Determine the (X, Y) coordinate at the center of the cell enclosing the given text.  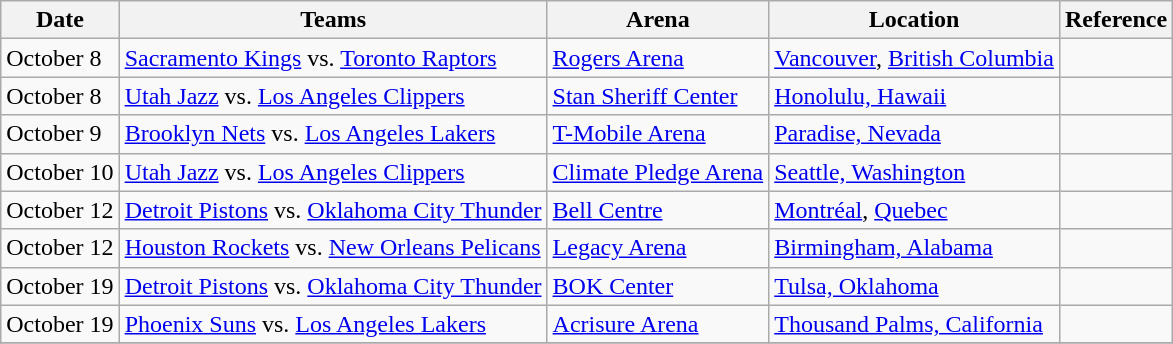
Vancouver, British Columbia (914, 58)
Teams (333, 20)
Seattle, Washington (914, 172)
Climate Pledge Arena (658, 172)
Sacramento Kings vs. Toronto Raptors (333, 58)
Acrisure Arena (658, 324)
Brooklyn Nets vs. Los Angeles Lakers (333, 134)
Houston Rockets vs. New Orleans Pelicans (333, 248)
Reference (1116, 20)
October 10 (60, 172)
Stan Sheriff Center (658, 96)
BOK Center (658, 286)
Location (914, 20)
Paradise, Nevada (914, 134)
Legacy Arena (658, 248)
T-Mobile Arena (658, 134)
Birmingham, Alabama (914, 248)
Arena (658, 20)
Montréal, Quebec (914, 210)
Thousand Palms, California (914, 324)
Rogers Arena (658, 58)
Honolulu, Hawaii (914, 96)
Phoenix Suns vs. Los Angeles Lakers (333, 324)
Bell Centre (658, 210)
Tulsa, Oklahoma (914, 286)
October 9 (60, 134)
Date (60, 20)
